Determine the (x, y) coordinate at the center of the cell enclosing the given text.  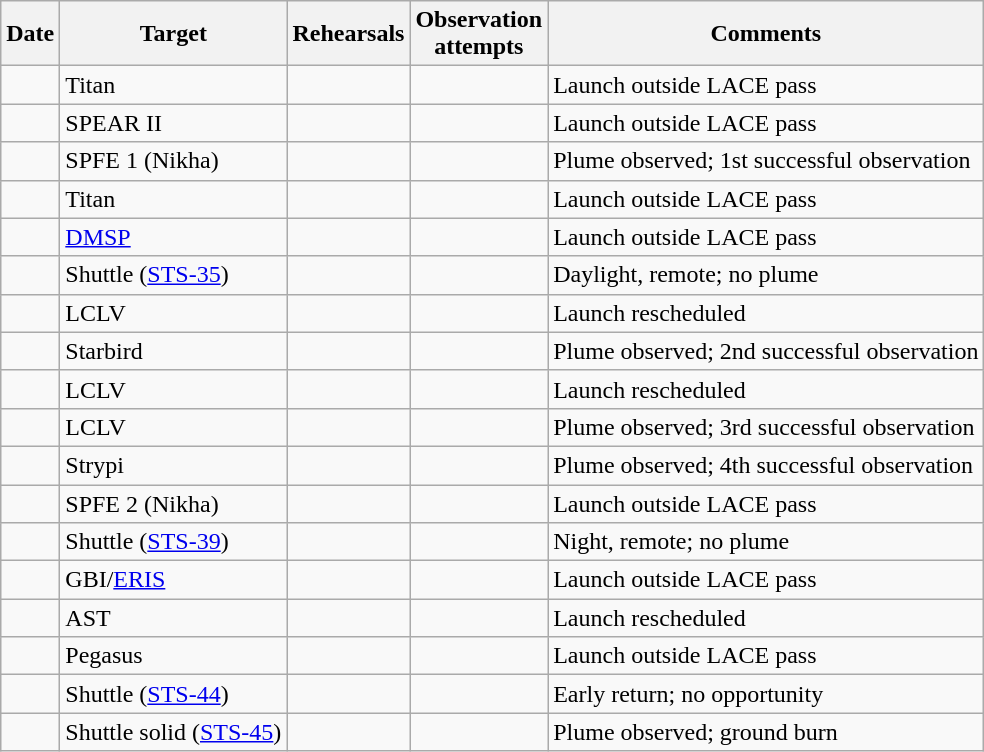
Shuttle (STS-35) (174, 275)
SPFE 1 (Nikha) (174, 161)
Plume observed; 1st successful observation (766, 161)
Target (174, 34)
Plume observed; ground burn (766, 732)
Observation attempts (479, 34)
Plume observed; 2nd successful observation (766, 351)
SPEAR II (174, 123)
Rehearsals (348, 34)
SPFE 2 (Nikha) (174, 503)
Starbird (174, 351)
Daylight, remote; no plume (766, 275)
Night, remote; no plume (766, 542)
Shuttle (STS-44) (174, 694)
DMSP (174, 237)
Plume observed; 4th successful observation (766, 465)
Early return; no opportunity (766, 694)
Strypi (174, 465)
Pegasus (174, 656)
Shuttle (STS-39) (174, 542)
Date (30, 34)
Plume observed; 3rd successful observation (766, 427)
GBI/ERIS (174, 580)
Comments (766, 34)
AST (174, 618)
Shuttle solid (STS-45) (174, 732)
